Capture the cell that displays the provided text and extract its (x, y) central coordinate. 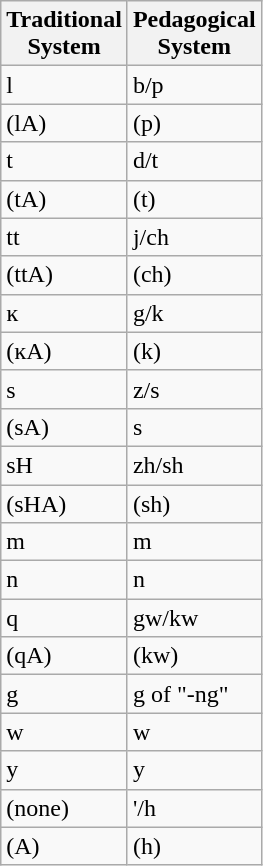
j/ch (194, 237)
(qA) (64, 656)
l (64, 85)
t (64, 161)
TraditionalSystem (64, 34)
'/h (194, 808)
sH (64, 465)
(h) (194, 846)
g (64, 694)
(none) (64, 808)
(sA) (64, 427)
(ch) (194, 275)
(t) (194, 199)
z/s (194, 389)
g/k (194, 313)
ĸ (64, 313)
b/p (194, 85)
tt (64, 237)
(ttA) (64, 275)
(k) (194, 351)
(lA) (64, 123)
g of "-ng" (194, 694)
q (64, 618)
zh/sh (194, 465)
(A) (64, 846)
(sh) (194, 503)
PedagogicalSystem (194, 34)
(kw) (194, 656)
(tA) (64, 199)
d/t (194, 161)
(ĸA) (64, 351)
(sHA) (64, 503)
gw/kw (194, 618)
(p) (194, 123)
